Locate the cell with the specified text and output its [x, y] center coordinate. 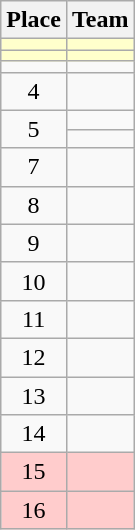
8 [34, 205]
16 [34, 510]
Team [100, 20]
10 [34, 281]
15 [34, 472]
5 [34, 129]
13 [34, 395]
7 [34, 167]
11 [34, 319]
14 [34, 434]
4 [34, 91]
9 [34, 243]
Place [34, 20]
12 [34, 357]
